Search for the cell housing the specified text and yield its [X, Y] center coordinate. 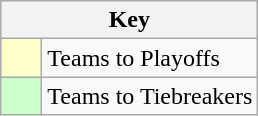
Teams to Playoffs [150, 58]
Key [130, 20]
Teams to Tiebreakers [150, 96]
